Scan for the cell matching the given text and deliver its [x, y] coordinate at center. 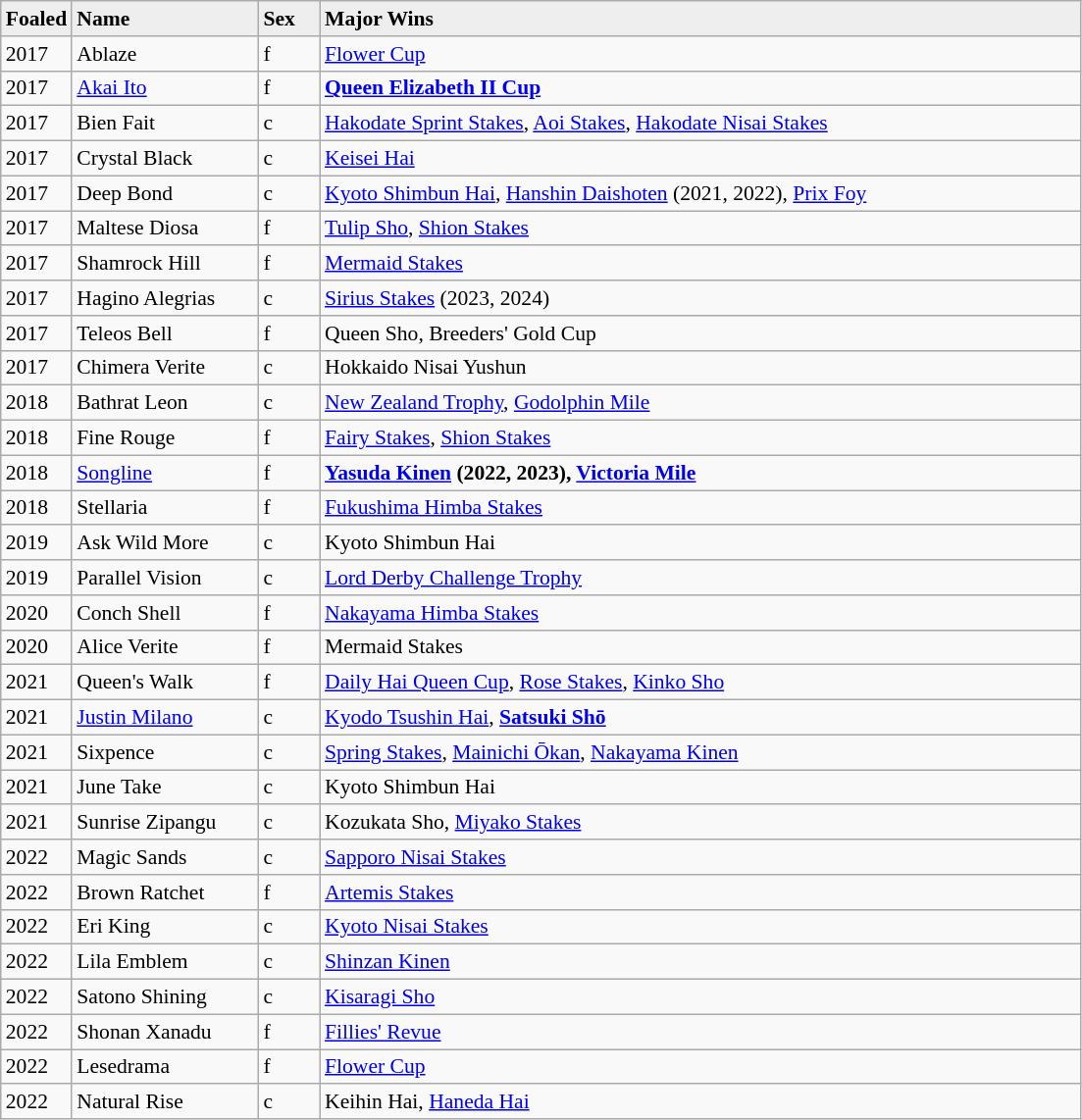
Hakodate Sprint Stakes, Aoi Stakes, Hakodate Nisai Stakes [700, 124]
Lord Derby Challenge Trophy [700, 578]
Kisaragi Sho [700, 997]
Artemis Stakes [700, 892]
Nakayama Himba Stakes [700, 613]
Brown Ratchet [165, 892]
Eri King [165, 927]
Hokkaido Nisai Yushun [700, 368]
Kozukata Sho, Miyako Stakes [700, 823]
Name [165, 19]
Fillies' Revue [700, 1032]
Keihin Hai, Haneda Hai [700, 1102]
Fukushima Himba Stakes [700, 508]
Bathrat Leon [165, 403]
Chimera Verite [165, 368]
Daily Hai Queen Cup, Rose Stakes, Kinko Sho [700, 683]
Sunrise Zipangu [165, 823]
Parallel Vision [165, 578]
Shamrock Hill [165, 264]
Songline [165, 473]
Tulip Sho, Shion Stakes [700, 229]
Sex [288, 19]
New Zealand Trophy, Godolphin Mile [700, 403]
Akai Ito [165, 88]
Bien Fait [165, 124]
Kyodo Tsushin Hai, Satsuki Shō [700, 718]
Satono Shining [165, 997]
Queen Sho, Breeders' Gold Cup [700, 333]
Fine Rouge [165, 438]
Queen Elizabeth II Cup [700, 88]
Conch Shell [165, 613]
Keisei Hai [700, 159]
Alice Verite [165, 647]
Spring Stakes, Mainichi Ōkan, Nakayama Kinen [700, 752]
Sirius Stakes (2023, 2024) [700, 298]
Shinzan Kinen [700, 962]
Kyoto Shimbun Hai, Hanshin Daishoten (2021, 2022), Prix Foy [700, 193]
Lila Emblem [165, 962]
Natural Rise [165, 1102]
Teleos Bell [165, 333]
Queen's Walk [165, 683]
Ablaze [165, 54]
Maltese Diosa [165, 229]
Fairy Stakes, Shion Stakes [700, 438]
Justin Milano [165, 718]
June Take [165, 788]
Lesedrama [165, 1067]
Ask Wild More [165, 543]
Hagino Alegrias [165, 298]
Foaled [36, 19]
Sixpence [165, 752]
Deep Bond [165, 193]
Magic Sands [165, 857]
Sapporo Nisai Stakes [700, 857]
Kyoto Nisai Stakes [700, 927]
Crystal Black [165, 159]
Major Wins [700, 19]
Yasuda Kinen (2022, 2023), Victoria Mile [700, 473]
Stellaria [165, 508]
Shonan Xanadu [165, 1032]
